Find where the given text appears and provide that cell's center as [X, Y] coordinate. 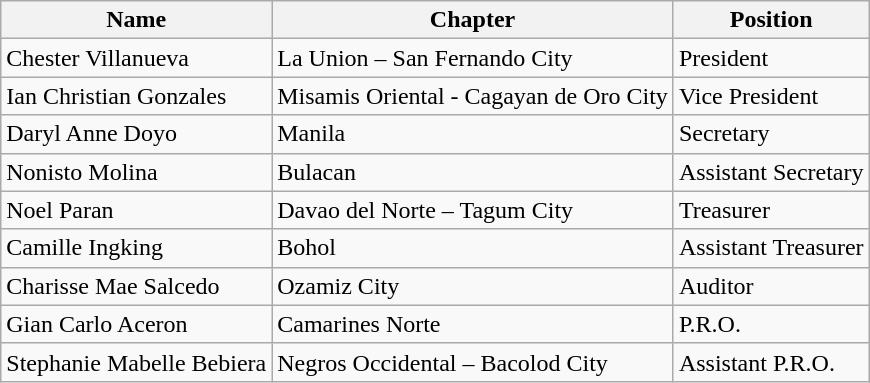
Manila [473, 134]
Assistant P.R.O. [771, 362]
Chester Villanueva [136, 58]
Noel Paran [136, 210]
Davao del Norte – Tagum City [473, 210]
Misamis Oriental - Cagayan de Oro City [473, 96]
Ian Christian Gonzales [136, 96]
Camille Ingking [136, 248]
Name [136, 20]
Bohol [473, 248]
Bulacan [473, 172]
Gian Carlo Aceron [136, 324]
Charisse Mae Salcedo [136, 286]
Nonisto Molina [136, 172]
Daryl Anne Doyo [136, 134]
La Union – San Fernando City [473, 58]
Assistant Secretary [771, 172]
Auditor [771, 286]
P.R.O. [771, 324]
Assistant Treasurer [771, 248]
Negros Occidental – Bacolod City [473, 362]
Stephanie Mabelle Bebiera [136, 362]
Vice President [771, 96]
Secretary [771, 134]
Camarines Norte [473, 324]
President [771, 58]
Ozamiz City [473, 286]
Treasurer [771, 210]
Chapter [473, 20]
Position [771, 20]
